Detect which cell encompasses the target text, then output its (x, y) center coordinate. 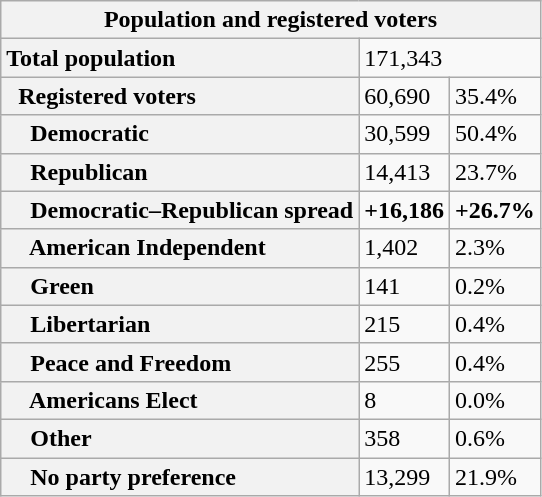
8 (404, 400)
Republican (180, 172)
0.0% (494, 400)
141 (404, 286)
2.3% (494, 248)
171,343 (450, 58)
Democratic–Republican spread (180, 210)
Total population (180, 58)
0.6% (494, 438)
Registered voters (180, 96)
358 (404, 438)
35.4% (494, 96)
Democratic (180, 134)
50.4% (494, 134)
Other (180, 438)
No party preference (180, 477)
American Independent (180, 248)
1,402 (404, 248)
255 (404, 362)
Green (180, 286)
30,599 (404, 134)
23.7% (494, 172)
Peace and Freedom (180, 362)
215 (404, 324)
60,690 (404, 96)
+16,186 (404, 210)
21.9% (494, 477)
Americans Elect (180, 400)
Libertarian (180, 324)
Population and registered voters (270, 20)
0.2% (494, 286)
14,413 (404, 172)
13,299 (404, 477)
+26.7% (494, 210)
